From the cell containing the given text, extract its center point as (x, y) coordinate. 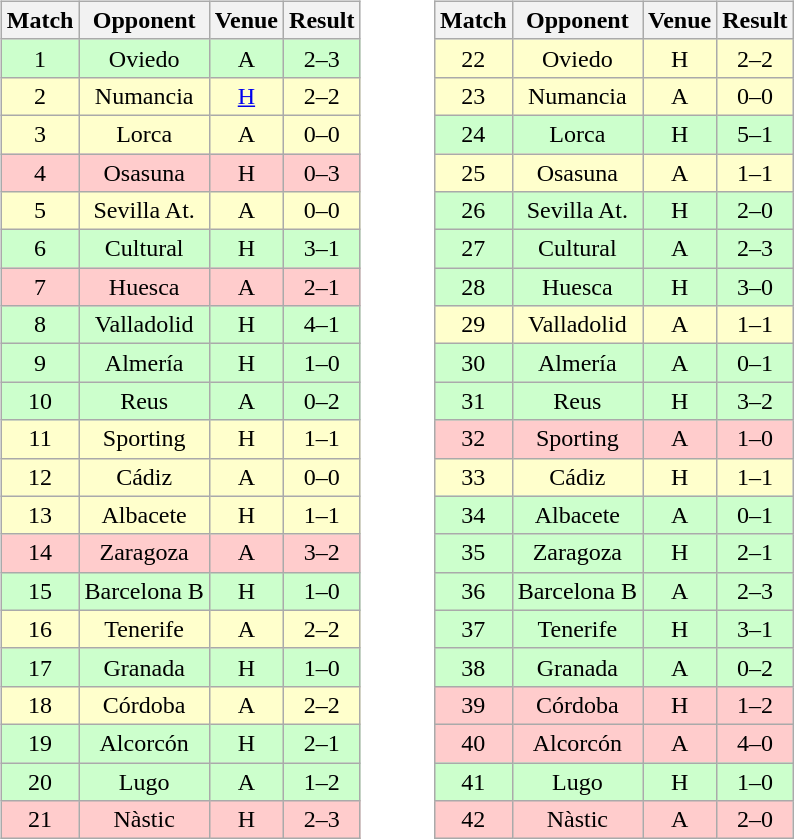
5 (40, 211)
0–3 (322, 173)
9 (40, 363)
5–1 (755, 134)
41 (473, 781)
14 (40, 553)
42 (473, 820)
20 (40, 781)
27 (473, 249)
31 (473, 401)
4 (40, 173)
18 (40, 705)
33 (473, 477)
26 (473, 211)
3–0 (755, 287)
2 (40, 96)
7 (40, 287)
30 (473, 363)
39 (473, 705)
38 (473, 667)
16 (40, 629)
12 (40, 477)
6 (40, 249)
15 (40, 591)
40 (473, 743)
25 (473, 173)
21 (40, 820)
10 (40, 401)
1 (40, 58)
36 (473, 591)
13 (40, 515)
23 (473, 96)
24 (473, 134)
19 (40, 743)
17 (40, 667)
34 (473, 515)
3 (40, 134)
4–1 (322, 325)
22 (473, 58)
8 (40, 325)
32 (473, 439)
35 (473, 553)
11 (40, 439)
29 (473, 325)
37 (473, 629)
28 (473, 287)
4–0 (755, 743)
